Capture the cell that displays the provided text and extract its [x, y] central coordinate. 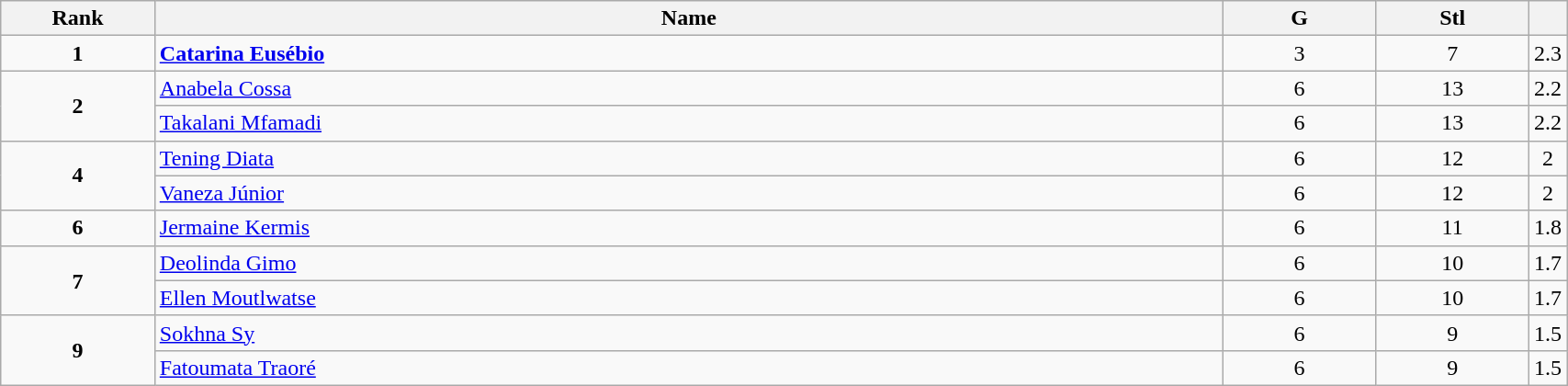
Sokhna Sy [689, 333]
Name [689, 18]
2.3 [1549, 53]
Deolinda Gimo [689, 263]
4 [78, 176]
Ellen Moutlwatse [689, 298]
3 [1299, 53]
G [1299, 18]
Takalani Mfamadi [689, 123]
Tening Diata [689, 158]
11 [1453, 228]
1.8 [1549, 228]
Stl [1453, 18]
Vaneza Júnior [689, 193]
Fatoumata Traoré [689, 368]
Anabela Cossa [689, 88]
Catarina Eusébio [689, 53]
Jermaine Kermis [689, 228]
1 [78, 53]
Rank [78, 18]
